Extract the (X, Y) coordinate from the center of the cell holding the provided text.  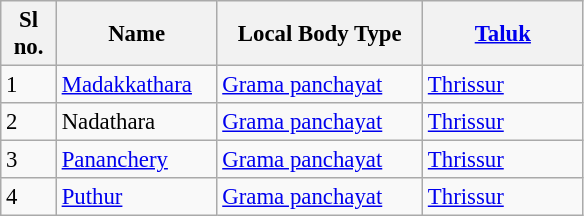
2 (29, 122)
Sl no. (29, 34)
Name (136, 34)
4 (29, 197)
3 (29, 160)
Local Body Type (320, 34)
Pananchery (136, 160)
Taluk (504, 34)
Madakkathara (136, 85)
Puthur (136, 197)
1 (29, 85)
Nadathara (136, 122)
